Determine the [X, Y] coordinate at the center of the cell enclosing the given text.  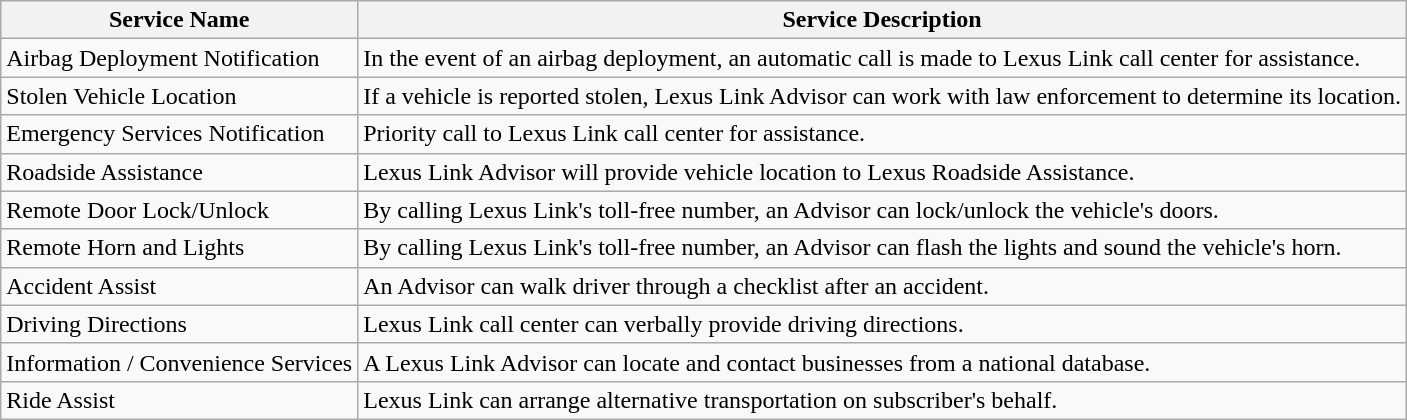
If a vehicle is reported stolen, Lexus Link Advisor can work with law enforcement to determine its location. [882, 96]
Service Name [180, 20]
An Advisor can walk driver through a checklist after an accident. [882, 286]
By calling Lexus Link's toll-free number, an Advisor can lock/unlock the vehicle's doors. [882, 210]
Airbag Deployment Notification [180, 58]
Emergency Services Notification [180, 134]
Information / Convenience Services [180, 362]
Accident Assist [180, 286]
Priority call to Lexus Link call center for assistance. [882, 134]
Ride Assist [180, 400]
Driving Directions [180, 324]
By calling Lexus Link's toll-free number, an Advisor can flash the lights and sound the vehicle's horn. [882, 248]
Remote Door Lock/Unlock [180, 210]
Service Description [882, 20]
A Lexus Link Advisor can locate and contact businesses from a national database. [882, 362]
Remote Horn and Lights [180, 248]
Lexus Link can arrange alternative transportation on subscriber's behalf. [882, 400]
Stolen Vehicle Location [180, 96]
Lexus Link call center can verbally provide driving directions. [882, 324]
Lexus Link Advisor will provide vehicle location to Lexus Roadside Assistance. [882, 172]
Roadside Assistance [180, 172]
In the event of an airbag deployment, an automatic call is made to Lexus Link call center for assistance. [882, 58]
